From the cell containing the given text, extract its center point as [X, Y] coordinate. 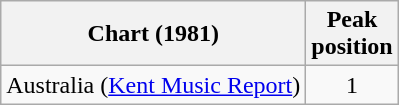
Australia (Kent Music Report) [154, 85]
Chart (1981) [154, 34]
1 [352, 85]
Peakposition [352, 34]
